Return the [X, Y] coordinate for the center point of the cell that contains the specified text.  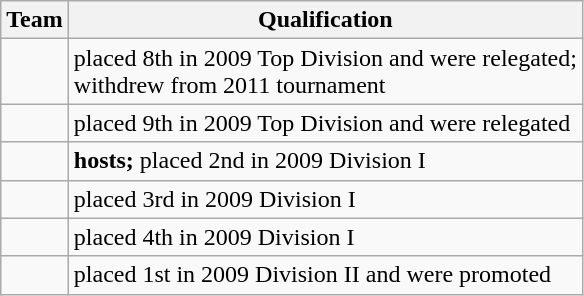
placed 8th in 2009 Top Division and were relegated;withdrew from 2011 tournament [325, 72]
placed 9th in 2009 Top Division and were relegated [325, 123]
placed 1st in 2009 Division II and were promoted [325, 275]
placed 3rd in 2009 Division I [325, 199]
placed 4th in 2009 Division I [325, 237]
Qualification [325, 20]
hosts; placed 2nd in 2009 Division I [325, 161]
Team [35, 20]
